From the cell containing the given text, extract its center point as [x, y] coordinate. 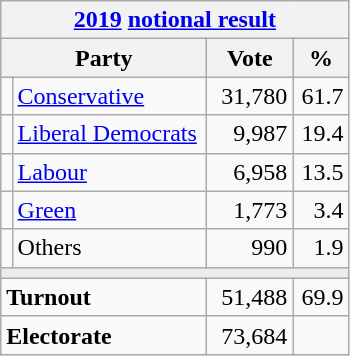
2019 notional result [175, 20]
Liberal Democrats [110, 134]
73,684 [250, 335]
Vote [250, 58]
% [321, 58]
9,987 [250, 134]
1.9 [321, 248]
Party [104, 58]
61.7 [321, 96]
Others [110, 248]
Electorate [104, 335]
Green [110, 210]
31,780 [250, 96]
19.4 [321, 134]
990 [250, 248]
Conservative [110, 96]
69.9 [321, 297]
Turnout [104, 297]
6,958 [250, 172]
3.4 [321, 210]
Labour [110, 172]
1,773 [250, 210]
51,488 [250, 297]
13.5 [321, 172]
